Output the (x, y) coordinate of the center of the cell containing the given text.  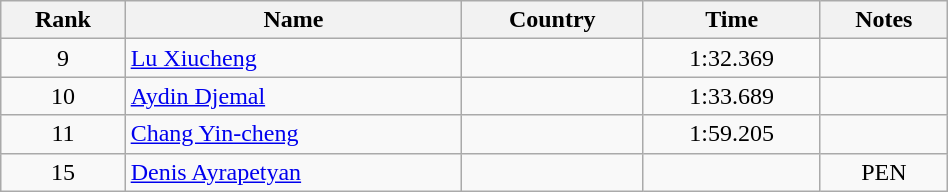
Lu Xiucheng (293, 58)
9 (63, 58)
1:59.205 (732, 134)
Notes (884, 20)
Time (732, 20)
15 (63, 172)
1:32.369 (732, 58)
Aydin Djemal (293, 96)
Name (293, 20)
10 (63, 96)
Chang Yin-cheng (293, 134)
Country (552, 20)
Rank (63, 20)
11 (63, 134)
PEN (884, 172)
1:33.689 (732, 96)
Denis Ayrapetyan (293, 172)
